Locate the cell with the specified text and output its [X, Y] center coordinate. 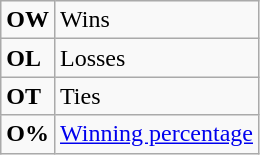
OT [28, 96]
OL [28, 58]
Ties [156, 96]
O% [28, 134]
OW [28, 20]
Losses [156, 58]
Winning percentage [156, 134]
Wins [156, 20]
